Identify which cell holds the provided text, then report its [x, y] central coordinate. 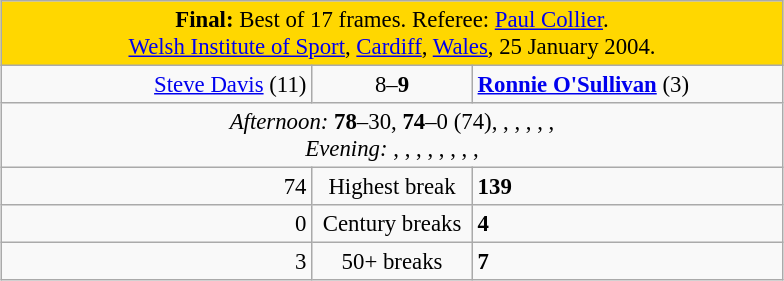
50+ breaks [392, 262]
Highest break [392, 187]
Steve Davis (11) [156, 85]
Century breaks [392, 224]
Afternoon: 78–30, 74–0 (74), , , , , , Evening: , , , , , , , , [392, 136]
0 [156, 224]
7 [628, 262]
Ronnie O'Sullivan (3) [628, 85]
74 [156, 187]
4 [628, 224]
Final: Best of 17 frames. Referee: Paul Collier.Welsh Institute of Sport, Cardiff, Wales, 25 January 2004. [392, 34]
139 [628, 187]
8–9 [392, 85]
3 [156, 262]
